Provide the [X, Y] coordinate of the cell's center where the given text is located.  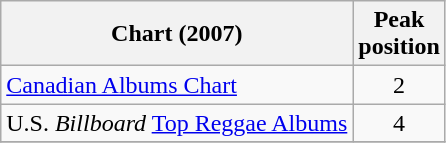
Canadian Albums Chart [177, 85]
Peakposition [399, 34]
2 [399, 85]
Chart (2007) [177, 34]
U.S. Billboard Top Reggae Albums [177, 123]
4 [399, 123]
